Pinpoint the cell where the given text exists, returning its [X, Y] midpoint coordinate. 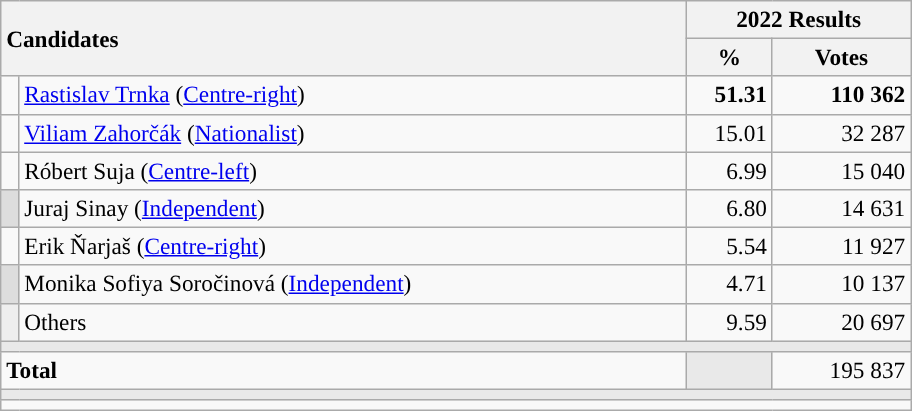
6.80 [730, 208]
110 362 [841, 95]
Total [344, 370]
Erik Ňarjaš (Centre-right) [353, 246]
32 287 [841, 133]
20 697 [841, 322]
Others [353, 322]
Róbert Suja (Centre-left) [353, 170]
9.59 [730, 322]
10 137 [841, 284]
6.99 [730, 170]
Candidates [344, 38]
Juraj Sinay (Independent) [353, 208]
14 631 [841, 208]
% [730, 57]
15 040 [841, 170]
15.01 [730, 133]
11 927 [841, 246]
4.71 [730, 284]
195 837 [841, 370]
Votes [841, 57]
5.54 [730, 246]
Viliam Zahorčák (Nationalist) [353, 133]
Rastislav Trnka (Centre-right) [353, 95]
51.31 [730, 95]
Monika Sofiya Soročinová (Independent) [353, 284]
2022 Results [799, 19]
